Locate the cell with the specified text and output its [x, y] center coordinate. 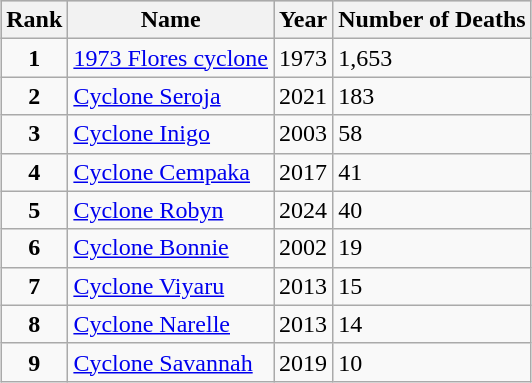
2 [34, 96]
15 [432, 286]
Number of Deaths [432, 20]
Cyclone Inigo [171, 134]
3 [34, 134]
Cyclone Robyn [171, 210]
8 [34, 324]
14 [432, 324]
2017 [304, 172]
Cyclone Viyaru [171, 286]
2019 [304, 362]
Year [304, 20]
7 [34, 286]
41 [432, 172]
Cyclone Seroja [171, 96]
Cyclone Cempaka [171, 172]
2002 [304, 248]
2024 [304, 210]
Cyclone Savannah [171, 362]
4 [34, 172]
Rank [34, 20]
183 [432, 96]
1973 Flores cyclone [171, 58]
40 [432, 210]
Name [171, 20]
10 [432, 362]
2021 [304, 96]
5 [34, 210]
6 [34, 248]
2003 [304, 134]
58 [432, 134]
1,653 [432, 58]
Cyclone Narelle [171, 324]
1 [34, 58]
1973 [304, 58]
9 [34, 362]
Cyclone Bonnie [171, 248]
19 [432, 248]
